Output the (X, Y) coordinate of the center of the cell containing the given text.  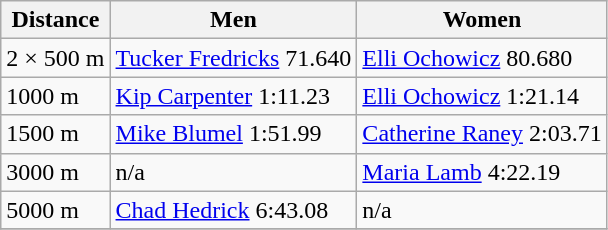
Distance (56, 20)
1000 m (56, 96)
Men (234, 20)
1500 m (56, 134)
3000 m (56, 172)
Women (482, 20)
Maria Lamb 4:22.19 (482, 172)
Mike Blumel 1:51.99 (234, 134)
5000 m (56, 210)
2 × 500 m (56, 58)
Elli Ochowicz 80.680 (482, 58)
Elli Ochowicz 1:21.14 (482, 96)
Chad Hedrick 6:43.08 (234, 210)
Kip Carpenter 1:11.23 (234, 96)
Catherine Raney 2:03.71 (482, 134)
Tucker Fredricks 71.640 (234, 58)
